Locate the cell with the specified text and output its (x, y) center coordinate. 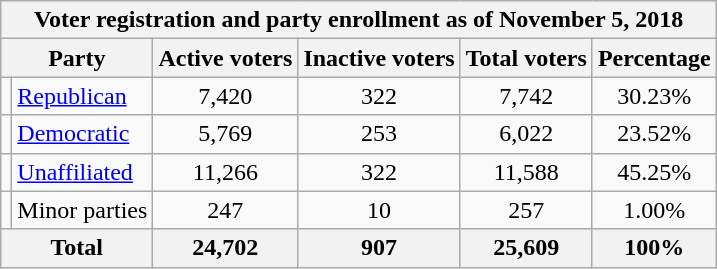
247 (226, 210)
24,702 (226, 248)
257 (526, 210)
100% (654, 248)
Percentage (654, 58)
Active voters (226, 58)
253 (379, 134)
5,769 (226, 134)
Democratic (82, 134)
6,022 (526, 134)
Total (77, 248)
7,420 (226, 96)
Unaffiliated (82, 172)
Voter registration and party enrollment as of November 5, 2018 (359, 20)
1.00% (654, 210)
25,609 (526, 248)
Total voters (526, 58)
7,742 (526, 96)
11,266 (226, 172)
Minor parties (82, 210)
Inactive voters (379, 58)
10 (379, 210)
23.52% (654, 134)
Party (77, 58)
Republican (82, 96)
45.25% (654, 172)
907 (379, 248)
30.23% (654, 96)
11,588 (526, 172)
